Pinpoint the cell where the given text exists, returning its (X, Y) midpoint coordinate. 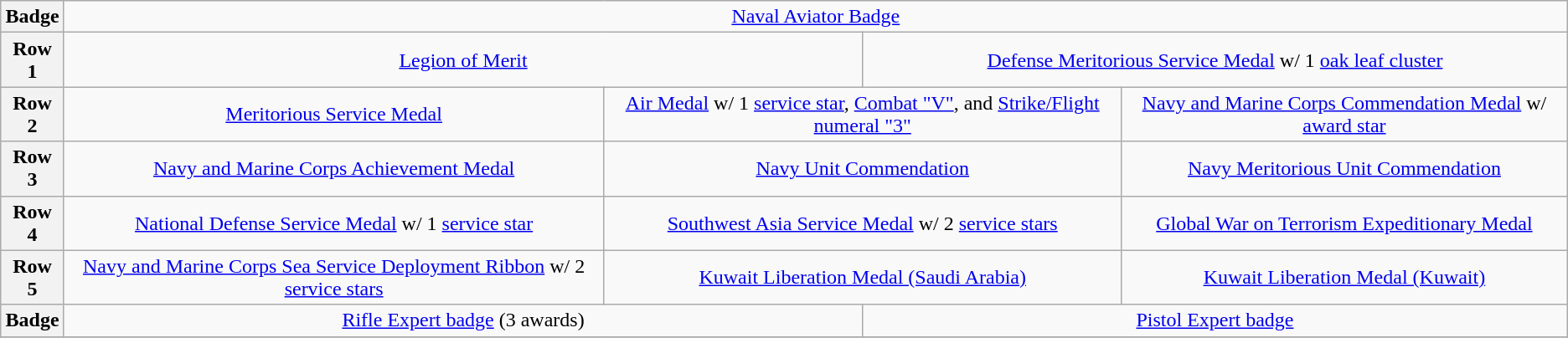
Pistol Expert badge (1215, 320)
Southwest Asia Service Medal w/ 2 service stars (863, 223)
Kuwait Liberation Medal (Saudi Arabia) (863, 278)
Defense Meritorious Service Medal w/ 1 oak leaf cluster (1215, 60)
Navy Meritorious Unit Commendation (1345, 169)
Air Medal w/ 1 service star, Combat "V", and Strike/Flight numeral "3" (863, 114)
Row 2 (33, 114)
Legion of Merit (462, 60)
Row 3 (33, 169)
Navy Unit Commendation (863, 169)
Meritorious Service Medal (333, 114)
Rifle Expert badge (3 awards) (462, 320)
Global War on Terrorism Expeditionary Medal (1345, 223)
Kuwait Liberation Medal (Kuwait) (1345, 278)
Naval Aviator Badge (816, 17)
Navy and Marine Corps Sea Service Deployment Ribbon w/ 2 service stars (333, 278)
Row 1 (33, 60)
National Defense Service Medal w/ 1 service star (333, 223)
Row 4 (33, 223)
Navy and Marine Corps Achievement Medal (333, 169)
Row 5 (33, 278)
Navy and Marine Corps Commendation Medal w/ award star (1345, 114)
